Return the [x, y] coordinate for the center point of the cell that contains the specified text.  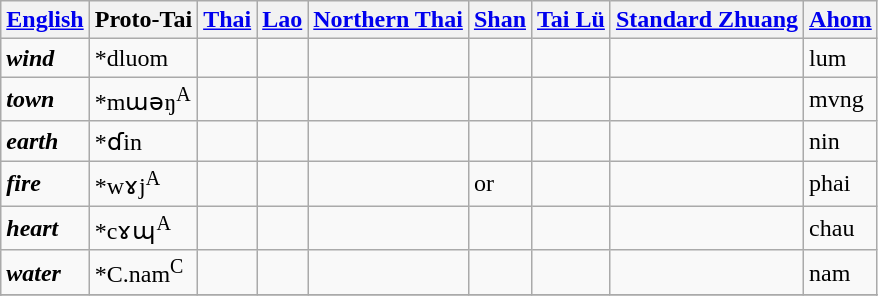
nin [841, 141]
Thai [228, 20]
Lao [282, 20]
Tai Lü [572, 20]
chau [841, 228]
or [500, 184]
Ahom [841, 20]
town [45, 100]
Shan [500, 20]
phai [841, 184]
lum [841, 58]
earth [45, 141]
Northern Thai [388, 20]
heart [45, 228]
Proto-Tai [143, 20]
Standard Zhuang [706, 20]
*C.namC [143, 272]
*dluom [143, 58]
nam [841, 272]
*ɗin [143, 141]
water [45, 272]
fire [45, 184]
*cɤɰA [143, 228]
wind [45, 58]
mvng [841, 100]
*mɯəŋA [143, 100]
*wɤjA [143, 184]
English [45, 20]
